Extract the (X, Y) coordinate from the center of the cell holding the provided text.  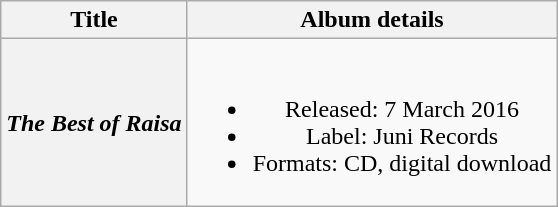
Title (94, 20)
The Best of Raisa (94, 122)
Album details (372, 20)
Released: 7 March 2016Label: Juni RecordsFormats: CD, digital download (372, 122)
